Search for the cell housing the specified text and yield its [X, Y] center coordinate. 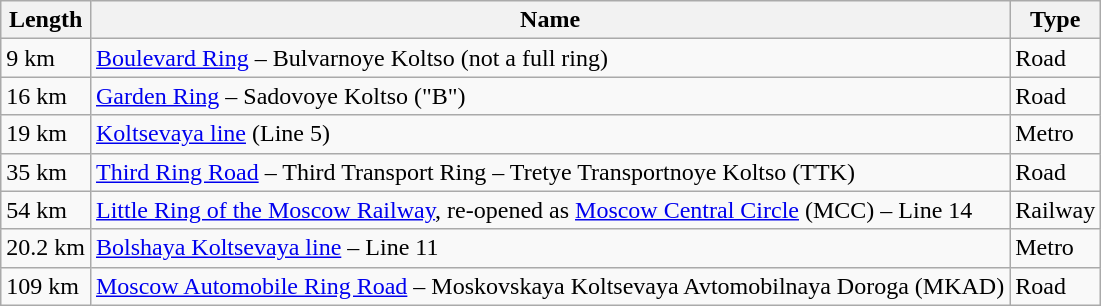
Moscow Automobile Ring Road – Moskovskaya Koltsevaya Avtomobilnaya Doroga (MKAD) [550, 286]
Boulevard Ring – Bulvarnoye Koltso (not a full ring) [550, 58]
Railway [1056, 210]
35 km [46, 172]
Name [550, 20]
Type [1056, 20]
9 km [46, 58]
Little Ring of the Moscow Railway, re-opened as Moscow Central Circle (MCC) – Line 14 [550, 210]
19 km [46, 134]
16 km [46, 96]
Garden Ring – Sadovoye Koltso ("B") [550, 96]
Length [46, 20]
20.2 km [46, 248]
109 km [46, 286]
Koltsevaya line (Line 5) [550, 134]
Third Ring Road – Third Transport Ring – Tretye Transportnoye Koltso (TTK) [550, 172]
54 km [46, 210]
Bolshaya Koltsevaya line – Line 11 [550, 248]
